Identify which cell holds the provided text, then report its (x, y) central coordinate. 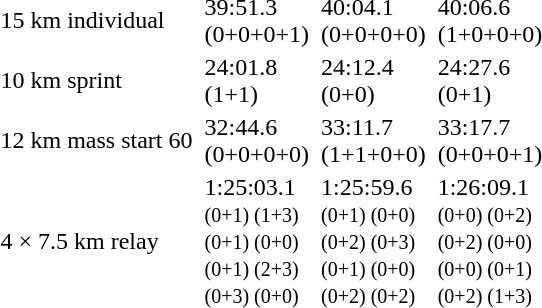
24:12.4(0+0) (374, 80)
24:01.8(1+1) (257, 80)
33:11.7(1+1+0+0) (374, 140)
32:44.6(0+0+0+0) (257, 140)
